Detect which cell encompasses the target text, then output its (X, Y) center coordinate. 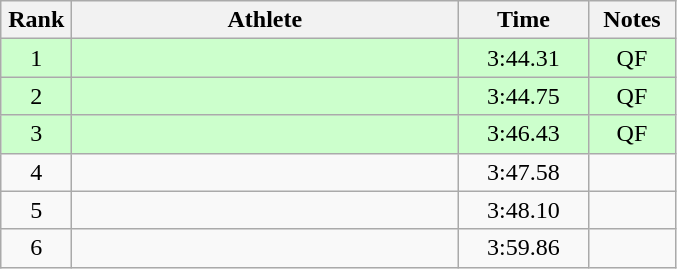
3:48.10 (524, 210)
2 (36, 96)
Time (524, 20)
3:46.43 (524, 134)
3:47.58 (524, 172)
3:44.75 (524, 96)
3:59.86 (524, 248)
4 (36, 172)
Athlete (265, 20)
6 (36, 248)
Notes (632, 20)
3:44.31 (524, 58)
3 (36, 134)
5 (36, 210)
1 (36, 58)
Rank (36, 20)
